Output the (X, Y) coordinate of the center of the cell containing the given text.  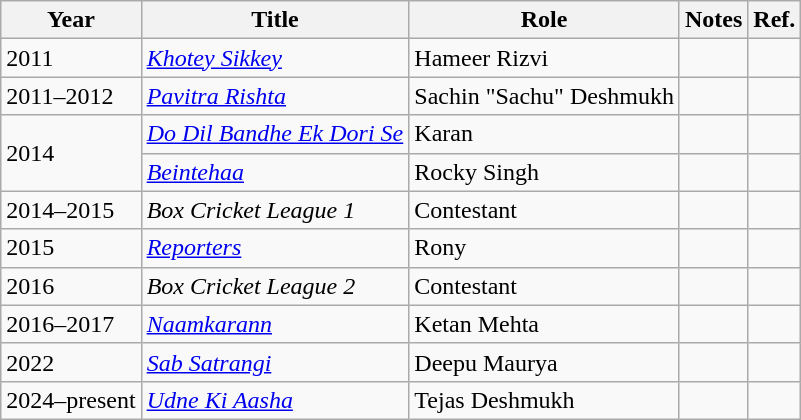
2011–2012 (71, 96)
Title (275, 20)
Sab Satrangi (275, 362)
Khotey Sikkey (275, 58)
Rocky Singh (544, 172)
Beintehaa (275, 172)
2014 (71, 153)
Sachin "Sachu" Deshmukh (544, 96)
Reporters (275, 248)
2014–2015 (71, 210)
Rony (544, 248)
2024–present (71, 400)
Box Cricket League 1 (275, 210)
Year (71, 20)
2016–2017 (71, 324)
Hameer Rizvi (544, 58)
Deepu Maurya (544, 362)
Karan (544, 134)
Role (544, 20)
Udne Ki Aasha (275, 400)
2011 (71, 58)
Notes (713, 20)
2015 (71, 248)
2016 (71, 286)
Do Dil Bandhe Ek Dori Se (275, 134)
Naamkarann (275, 324)
Ref. (774, 20)
Ketan Mehta (544, 324)
Tejas Deshmukh (544, 400)
Pavitra Rishta (275, 96)
2022 (71, 362)
Box Cricket League 2 (275, 286)
